Find where the given text appears and provide that cell's center as (X, Y) coordinate. 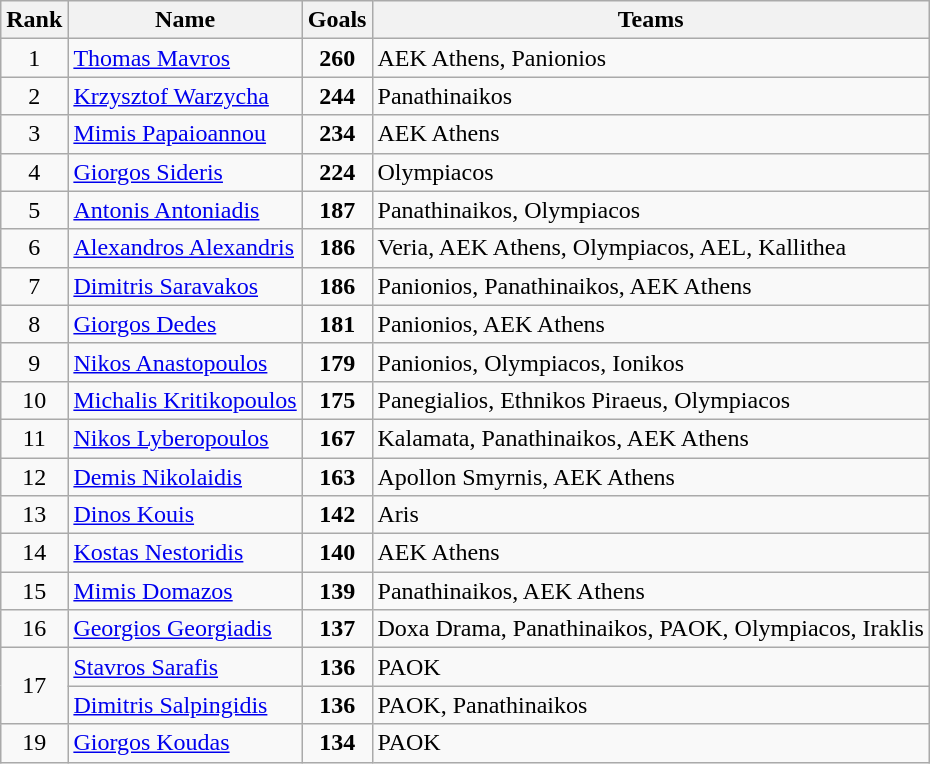
2 (34, 96)
Kostas Nestoridis (185, 553)
140 (337, 553)
7 (34, 286)
175 (337, 400)
Giorgos Koudas (185, 743)
10 (34, 400)
Aris (650, 515)
17 (34, 686)
16 (34, 629)
134 (337, 743)
Dimitris Saravakos (185, 286)
Doxa Drama, Panathinaikos, PAOK, Olympiacos, Iraklis (650, 629)
Alexandros Alexandris (185, 248)
163 (337, 477)
Veria, AEK Athens, Olympiacos, AEL, Kallithea (650, 248)
Panathinaikos, AEK Athens (650, 591)
Panionios, Panathinaikos, AEK Athens (650, 286)
Demis Nikolaidis (185, 477)
Mimis Papaioannou (185, 134)
PAOK, Panathinaikos (650, 705)
11 (34, 438)
Olympiacos (650, 172)
Goals (337, 20)
Michalis Kritikopoulos (185, 400)
Name (185, 20)
14 (34, 553)
1 (34, 58)
Nikos Lyberopoulos (185, 438)
139 (337, 591)
5 (34, 210)
Panathinaikos (650, 96)
Giorgos Dedes (185, 324)
Kalamata, Panathinaikos, AEK Athens (650, 438)
Thomas Mavros (185, 58)
AEK Athens, Panionios (650, 58)
12 (34, 477)
8 (34, 324)
Georgios Georgiadis (185, 629)
179 (337, 362)
Krzysztof Warzycha (185, 96)
Panionios, Olympiacos, Ionikos (650, 362)
Apollon Smyrnis, AEK Athens (650, 477)
Nikos Anastopoulos (185, 362)
3 (34, 134)
142 (337, 515)
Panathinaikos, Olympiacos (650, 210)
Giorgos Sideris (185, 172)
9 (34, 362)
260 (337, 58)
19 (34, 743)
187 (337, 210)
224 (337, 172)
Panegialios, Ethnikos Piraeus, Olympiacos (650, 400)
13 (34, 515)
6 (34, 248)
244 (337, 96)
Panionios, AEK Athens (650, 324)
Mimis Domazos (185, 591)
Teams (650, 20)
181 (337, 324)
15 (34, 591)
167 (337, 438)
Dimitris Salpingidis (185, 705)
Stavros Sarafis (185, 667)
4 (34, 172)
Rank (34, 20)
137 (337, 629)
Antonis Antoniadis (185, 210)
Dinos Kouis (185, 515)
234 (337, 134)
